Extract the (x, y) coordinate from the center of the cell holding the provided text.  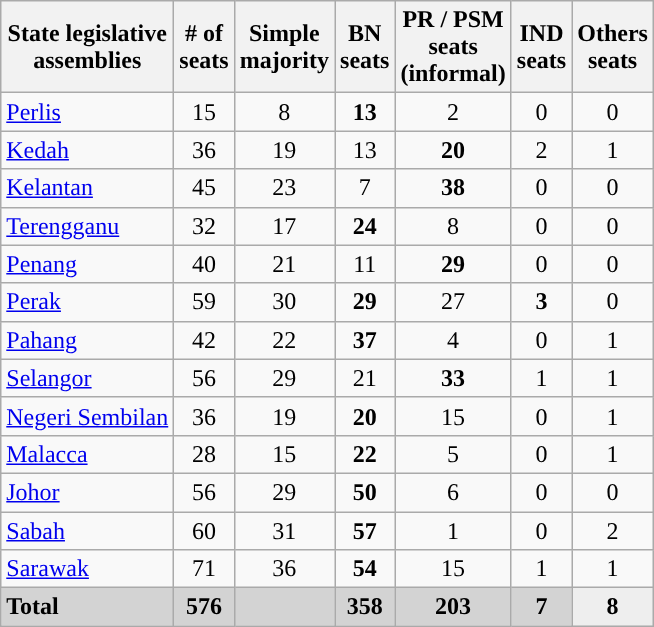
# ofseats (204, 47)
31 (284, 531)
INDseats (541, 47)
358 (365, 607)
11 (365, 264)
Perlis (88, 112)
60 (204, 531)
28 (204, 454)
PR / PSMseats(informal) (453, 47)
3 (541, 302)
40 (204, 264)
Selangor (88, 378)
Sabah (88, 531)
27 (453, 302)
50 (365, 492)
37 (365, 340)
Terengganu (88, 226)
38 (453, 188)
Simplemajority (284, 47)
Kedah (88, 150)
BNseats (365, 47)
17 (284, 226)
Negeri Sembilan (88, 416)
Kelantan (88, 188)
Malacca (88, 454)
5 (453, 454)
Pahang (88, 340)
71 (204, 569)
6 (453, 492)
Othersseats (613, 47)
Total (88, 607)
203 (453, 607)
24 (365, 226)
4 (453, 340)
State legislativeassemblies (88, 47)
Johor (88, 492)
33 (453, 378)
23 (284, 188)
45 (204, 188)
Perak (88, 302)
32 (204, 226)
Sarawak (88, 569)
Penang (88, 264)
57 (365, 531)
54 (365, 569)
576 (204, 607)
42 (204, 340)
59 (204, 302)
30 (284, 302)
